Pinpoint the cell where the given text exists, returning its (x, y) midpoint coordinate. 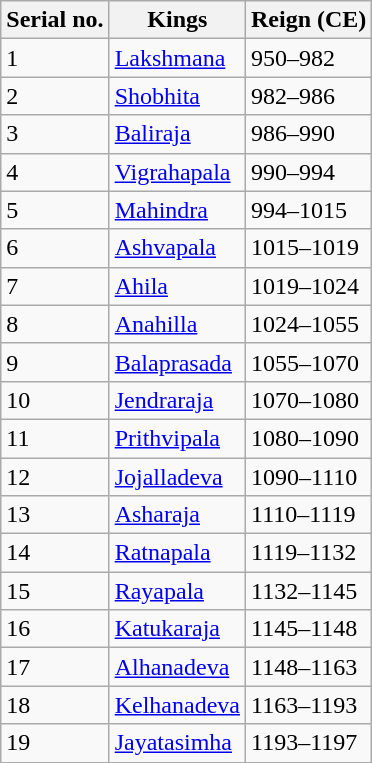
4 (55, 172)
982–986 (308, 96)
Kings (177, 20)
6 (55, 248)
1090–1110 (308, 477)
1110–1119 (308, 515)
Ahila (177, 286)
1019–1024 (308, 286)
1 (55, 58)
3 (55, 134)
5 (55, 210)
13 (55, 515)
950–982 (308, 58)
1055–1070 (308, 362)
1080–1090 (308, 438)
Jojalladeva (177, 477)
1024–1055 (308, 324)
7 (55, 286)
8 (55, 324)
Reign (CE) (308, 20)
Mahindra (177, 210)
Alhanadeva (177, 667)
11 (55, 438)
Baliraja (177, 134)
994–1015 (308, 210)
14 (55, 553)
18 (55, 705)
1163–1193 (308, 705)
9 (55, 362)
Kelhanadeva (177, 705)
Vigrahapala (177, 172)
Anahilla (177, 324)
12 (55, 477)
Rayapala (177, 591)
1193–1197 (308, 743)
1119–1132 (308, 553)
2 (55, 96)
Serial no. (55, 20)
19 (55, 743)
1132–1145 (308, 591)
Lakshmana (177, 58)
Ratnapala (177, 553)
17 (55, 667)
Jendraraja (177, 400)
1015–1019 (308, 248)
Shobhita (177, 96)
1148–1163 (308, 667)
Ashvapala (177, 248)
986–990 (308, 134)
15 (55, 591)
990–994 (308, 172)
10 (55, 400)
16 (55, 629)
Asharaja (177, 515)
1070–1080 (308, 400)
Balaprasada (177, 362)
Jayatasimha (177, 743)
Prithvipala (177, 438)
1145–1148 (308, 629)
Katukaraja (177, 629)
